Provide the [x, y] coordinate of the cell's center where the given text is located.  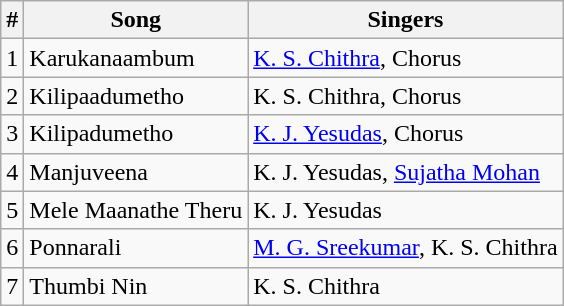
5 [12, 210]
Ponnarali [136, 248]
# [12, 20]
K. J. Yesudas, Sujatha Mohan [406, 172]
3 [12, 134]
4 [12, 172]
1 [12, 58]
Singers [406, 20]
7 [12, 286]
K. J. Yesudas [406, 210]
K. S. Chithra [406, 286]
Song [136, 20]
Karukanaambum [136, 58]
Kilipadumetho [136, 134]
Manjuveena [136, 172]
6 [12, 248]
M. G. Sreekumar, K. S. Chithra [406, 248]
Thumbi Nin [136, 286]
Kilipaadumetho [136, 96]
K. J. Yesudas, Chorus [406, 134]
2 [12, 96]
Mele Maanathe Theru [136, 210]
